Return the [X, Y] coordinate for the center point of the cell that contains the specified text.  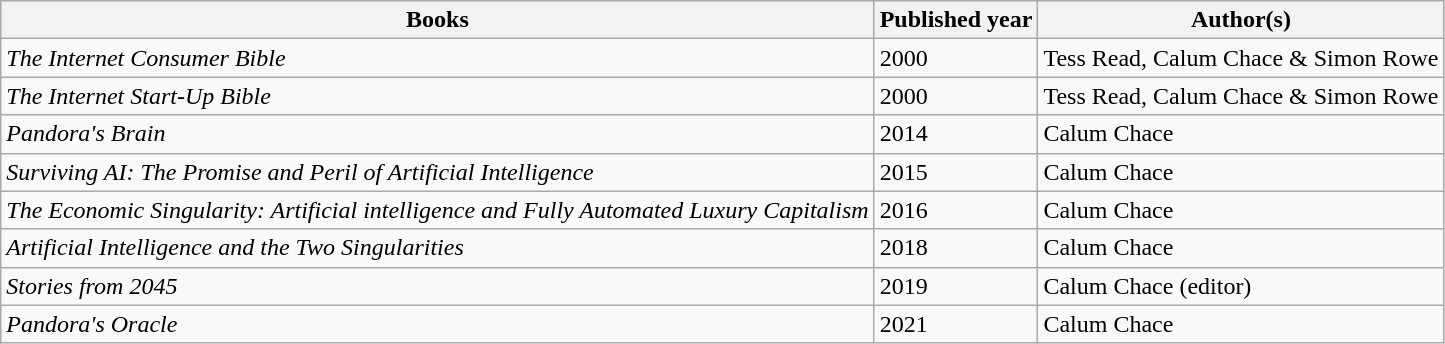
2018 [956, 248]
The Internet Start-Up Bible [438, 96]
2021 [956, 324]
The Economic Singularity: Artificial intelligence and Fully Automated Luxury Capitalism [438, 210]
Surviving AI: The Promise and Peril of Artificial Intelligence [438, 172]
2016 [956, 210]
Author(s) [1241, 20]
2015 [956, 172]
Published year [956, 20]
Pandora's Brain [438, 134]
2019 [956, 286]
Calum Chace (editor) [1241, 286]
Stories from 2045 [438, 286]
Pandora's Oracle [438, 324]
The Internet Consumer Bible [438, 58]
2014 [956, 134]
Books [438, 20]
Artificial Intelligence and the Two Singularities [438, 248]
